Locate the cell with the specified text and output its [x, y] center coordinate. 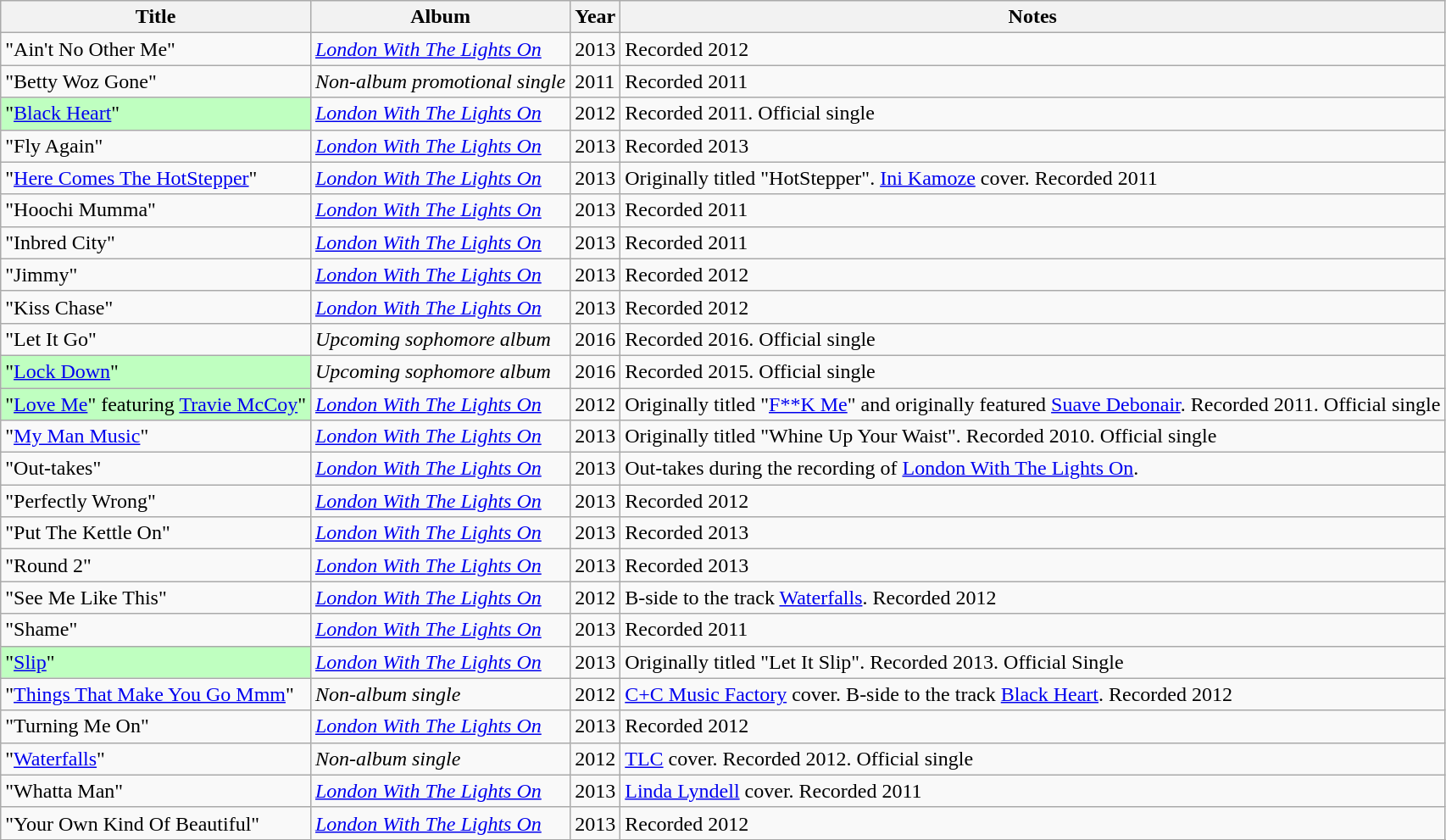
Recorded 2015. Official single [1032, 371]
"Let It Go" [156, 339]
"Kiss Chase" [156, 307]
"Whatta Man" [156, 791]
Non-album promotional single [440, 81]
"Slip" [156, 662]
Year [595, 17]
"See Me Like This" [156, 598]
B-side to the track Waterfalls. Recorded 2012 [1032, 598]
Recorded 2016. Official single [1032, 339]
"Perfectly Wrong" [156, 501]
C+C Music Factory cover. B-side to the track Black Heart. Recorded 2012 [1032, 694]
"Jimmy" [156, 275]
Originally titled "F**K Me" and originally featured Suave Debonair. Recorded 2011. Official single [1032, 404]
"Here Comes The HotStepper" [156, 178]
Originally titled "Let It Slip". Recorded 2013. Official Single [1032, 662]
"Turning Me On" [156, 726]
Out-takes during the recording of London With The Lights On. [1032, 469]
Album [440, 17]
"Out-takes" [156, 469]
Recorded 2011. Official single [1032, 114]
"Hoochi Mumma" [156, 210]
"Shame" [156, 630]
"Waterfalls" [156, 759]
Notes [1032, 17]
"Round 2" [156, 565]
"Inbred City" [156, 242]
Title [156, 17]
"Put The Kettle On" [156, 533]
"Lock Down" [156, 371]
Linda Lyndell cover. Recorded 2011 [1032, 791]
"Betty Woz Gone" [156, 81]
"Your Own Kind Of Beautiful" [156, 823]
"Ain't No Other Me" [156, 49]
Originally titled "Whine Up Your Waist". Recorded 2010. Official single [1032, 437]
Originally titled "HotStepper". Ini Kamoze cover. Recorded 2011 [1032, 178]
"My Man Music" [156, 437]
"Fly Again" [156, 146]
2011 [595, 81]
"Things That Make You Go Mmm" [156, 694]
"Love Me" featuring Travie McCoy" [156, 404]
TLC cover. Recorded 2012. Official single [1032, 759]
"Black Heart" [156, 114]
